Determine the [X, Y] coordinate at the center of the cell enclosing the given text.  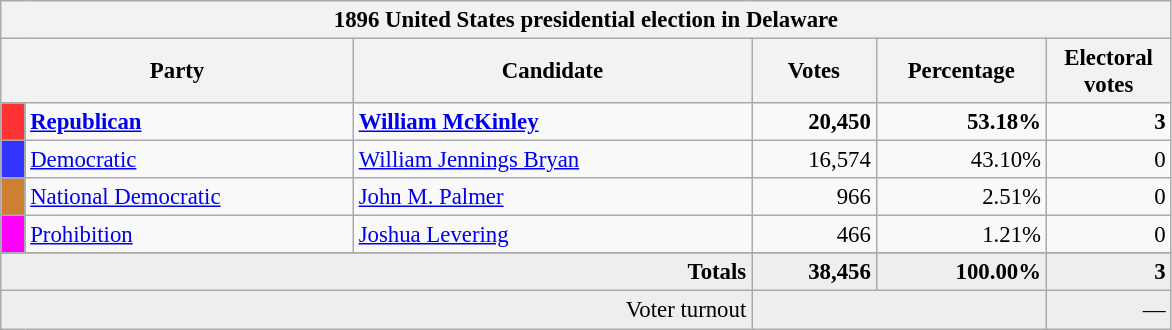
Candidate [552, 72]
53.18% [961, 122]
National Democratic [189, 197]
Republican [189, 122]
1896 United States presidential election in Delaware [586, 20]
43.10% [961, 160]
Totals [376, 273]
Party [178, 72]
16,574 [814, 160]
1.21% [961, 235]
Voter turnout [376, 310]
2.51% [961, 197]
Democratic [189, 160]
Joshua Levering [552, 235]
100.00% [961, 273]
38,456 [814, 273]
Percentage [961, 72]
Electoral votes [1108, 72]
William McKinley [552, 122]
20,450 [814, 122]
Prohibition [189, 235]
John M. Palmer [552, 197]
William Jennings Bryan [552, 160]
466 [814, 235]
Votes [814, 72]
966 [814, 197]
— [1108, 310]
